For the text-containing cell, return its midpoint in (X, Y) coordinate format. 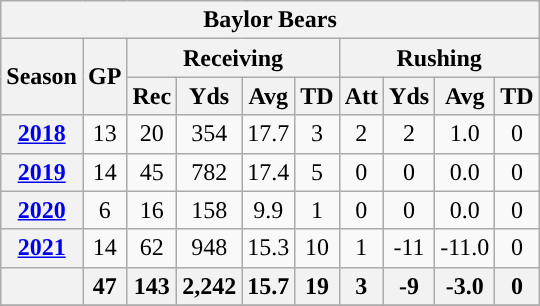
GP (104, 77)
9.9 (268, 210)
948 (210, 248)
Season (42, 77)
143 (152, 286)
17.4 (268, 172)
-9 (410, 286)
2021 (42, 248)
13 (104, 134)
Receiving (233, 58)
Att (361, 96)
-11.0 (465, 248)
17.7 (268, 134)
45 (152, 172)
2020 (42, 210)
15.7 (268, 286)
10 (317, 248)
1.0 (465, 134)
47 (104, 286)
19 (317, 286)
-3.0 (465, 286)
5 (317, 172)
Rushing (439, 58)
20 (152, 134)
-11 (410, 248)
16 (152, 210)
2,242 (210, 286)
158 (210, 210)
15.3 (268, 248)
6 (104, 210)
62 (152, 248)
2018 (42, 134)
782 (210, 172)
354 (210, 134)
2019 (42, 172)
Baylor Bears (270, 20)
Rec (152, 96)
